Pinpoint the cell where the given text exists, returning its (X, Y) midpoint coordinate. 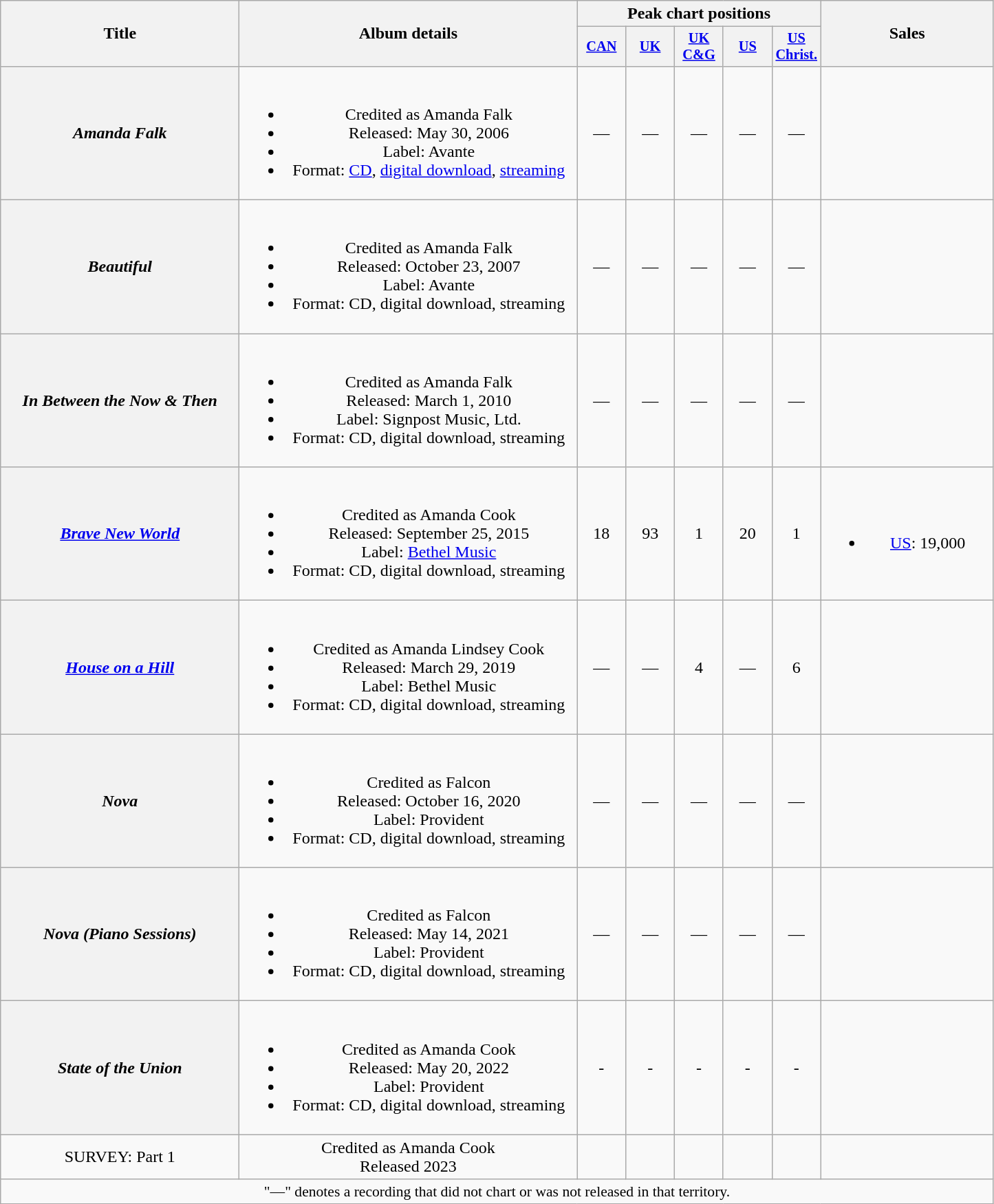
Credited as FalconReleased: October 16, 2020Label: ProvidentFormat: CD, digital download, streaming (409, 801)
CAN (601, 47)
Title (120, 34)
US (747, 47)
20 (747, 534)
Peak chart positions (699, 14)
SURVEY: Part 1 (120, 1157)
Credited as Amanda FalkReleased: May 30, 2006Label: AvanteFormat: CD, digital download, streaming (409, 133)
House on a Hill (120, 667)
93 (651, 534)
State of the Union (120, 1068)
US: 19,000 (907, 534)
Nova (Piano Sessions) (120, 934)
Credited as Amanda CookReleased 2023 (409, 1157)
Amanda Falk (120, 133)
USChrist. (797, 47)
UK (651, 47)
"—" denotes a recording that did not chart or was not released in that territory. (497, 1192)
6 (797, 667)
18 (601, 534)
Credited as Amanda FalkReleased: March 1, 2010Label: Signpost Music, Ltd.Format: CD, digital download, streaming (409, 400)
Credited as Amanda Lindsey CookReleased: March 29, 2019Label: Bethel MusicFormat: CD, digital download, streaming (409, 667)
Album details (409, 34)
Credited as FalconReleased: May 14, 2021Label: ProvidentFormat: CD, digital download, streaming (409, 934)
In Between the Now & Then (120, 400)
Credited as Amanda FalkReleased: October 23, 2007Label: AvanteFormat: CD, digital download, streaming (409, 267)
UKC&G (699, 47)
Brave New World (120, 534)
Nova (120, 801)
Sales (907, 34)
Credited as Amanda CookReleased: May 20, 2022Label: ProvidentFormat: CD, digital download, streaming (409, 1068)
Credited as Amanda CookReleased: September 25, 2015Label: Bethel MusicFormat: CD, digital download, streaming (409, 534)
4 (699, 667)
Beautiful (120, 267)
